For the text-containing cell, return its midpoint in [x, y] coordinate format. 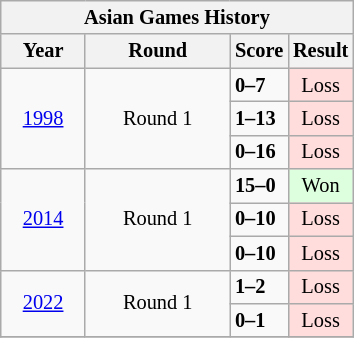
2014 [44, 220]
2022 [44, 304]
Result [320, 51]
0–7 [259, 85]
1–13 [259, 118]
Round [158, 51]
15–0 [259, 186]
Won [320, 186]
1–2 [259, 287]
Score [259, 51]
0–1 [259, 320]
1998 [44, 118]
0–16 [259, 152]
Asian Games History [177, 17]
Year [44, 51]
